Detect which cell encompasses the target text, then output its [x, y] center coordinate. 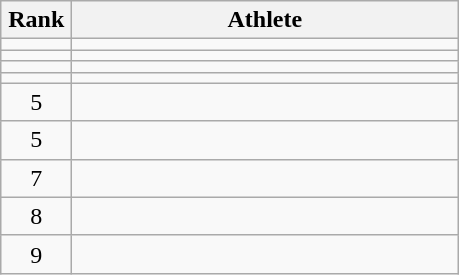
Athlete [265, 20]
Rank [36, 20]
9 [36, 254]
8 [36, 216]
7 [36, 178]
